From the cell containing the given text, extract its center point as (x, y) coordinate. 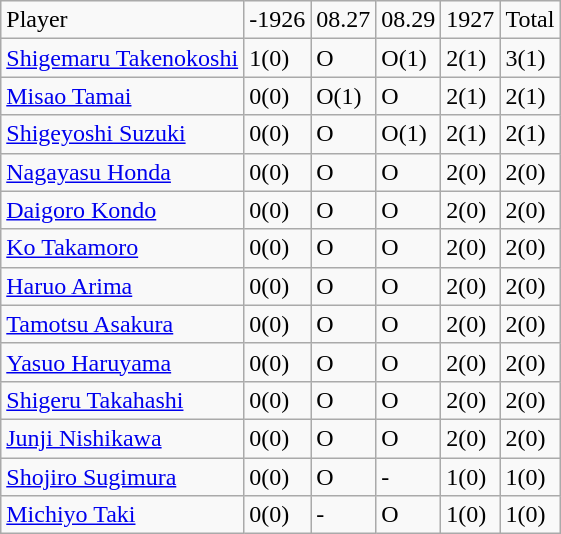
-1926 (278, 20)
Tamotsu Asakura (122, 324)
Michiyo Taki (122, 515)
1927 (470, 20)
Ko Takamoro (122, 248)
08.29 (408, 20)
Junji Nishikawa (122, 438)
3(1) (530, 58)
Shigemaru Takenokoshi (122, 58)
Shigeyoshi Suzuki (122, 134)
Haruo Arima (122, 286)
Player (122, 20)
Total (530, 20)
Daigoro Kondo (122, 210)
Nagayasu Honda (122, 172)
Misao Tamai (122, 96)
Yasuo Haruyama (122, 362)
Shigeru Takahashi (122, 400)
08.27 (344, 20)
Shojiro Sugimura (122, 477)
